Determine the [X, Y] coordinate at the center of the cell enclosing the given text.  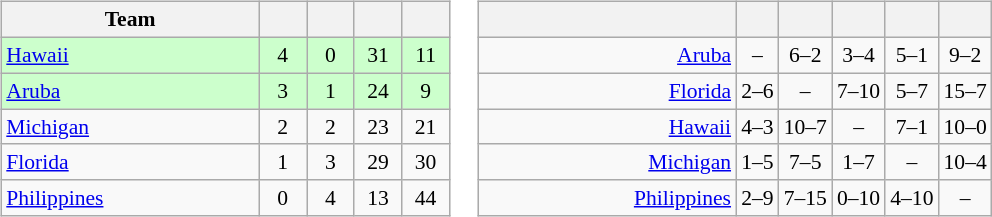
21 [426, 127]
5–1 [912, 55]
4–10 [912, 198]
2–9 [758, 198]
10–0 [964, 127]
44 [426, 198]
11 [426, 55]
7–5 [806, 162]
1–7 [858, 162]
7–15 [806, 198]
10–7 [806, 127]
9–2 [964, 55]
29 [378, 162]
7–1 [912, 127]
7–10 [858, 91]
10–4 [964, 162]
4–3 [758, 127]
31 [378, 55]
1–5 [758, 162]
2–6 [758, 91]
6–2 [806, 55]
5–7 [912, 91]
30 [426, 162]
24 [378, 91]
9 [426, 91]
Team [130, 20]
23 [378, 127]
13 [378, 198]
0–10 [858, 198]
15–7 [964, 91]
3–4 [858, 55]
